Output the (X, Y) coordinate of the center of the cell containing the given text.  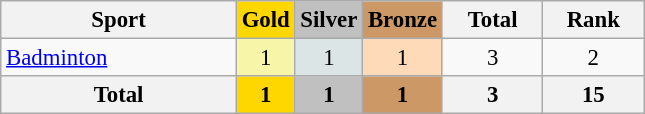
2 (594, 58)
Rank (594, 20)
15 (594, 95)
Bronze (403, 20)
Badminton (119, 58)
Silver (329, 20)
Sport (119, 20)
Gold (266, 20)
